Capture the cell that displays the provided text and extract its (X, Y) central coordinate. 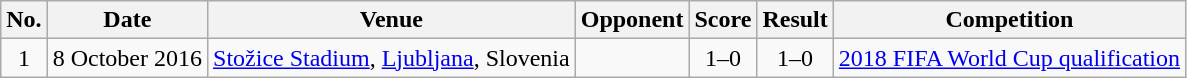
Competition (1009, 20)
Date (127, 20)
Stožice Stadium, Ljubljana, Slovenia (392, 58)
Opponent (632, 20)
2018 FIFA World Cup qualification (1009, 58)
1 (24, 58)
Score (723, 20)
Venue (392, 20)
Result (795, 20)
No. (24, 20)
8 October 2016 (127, 58)
